For the text-containing cell, return its midpoint in [x, y] coordinate format. 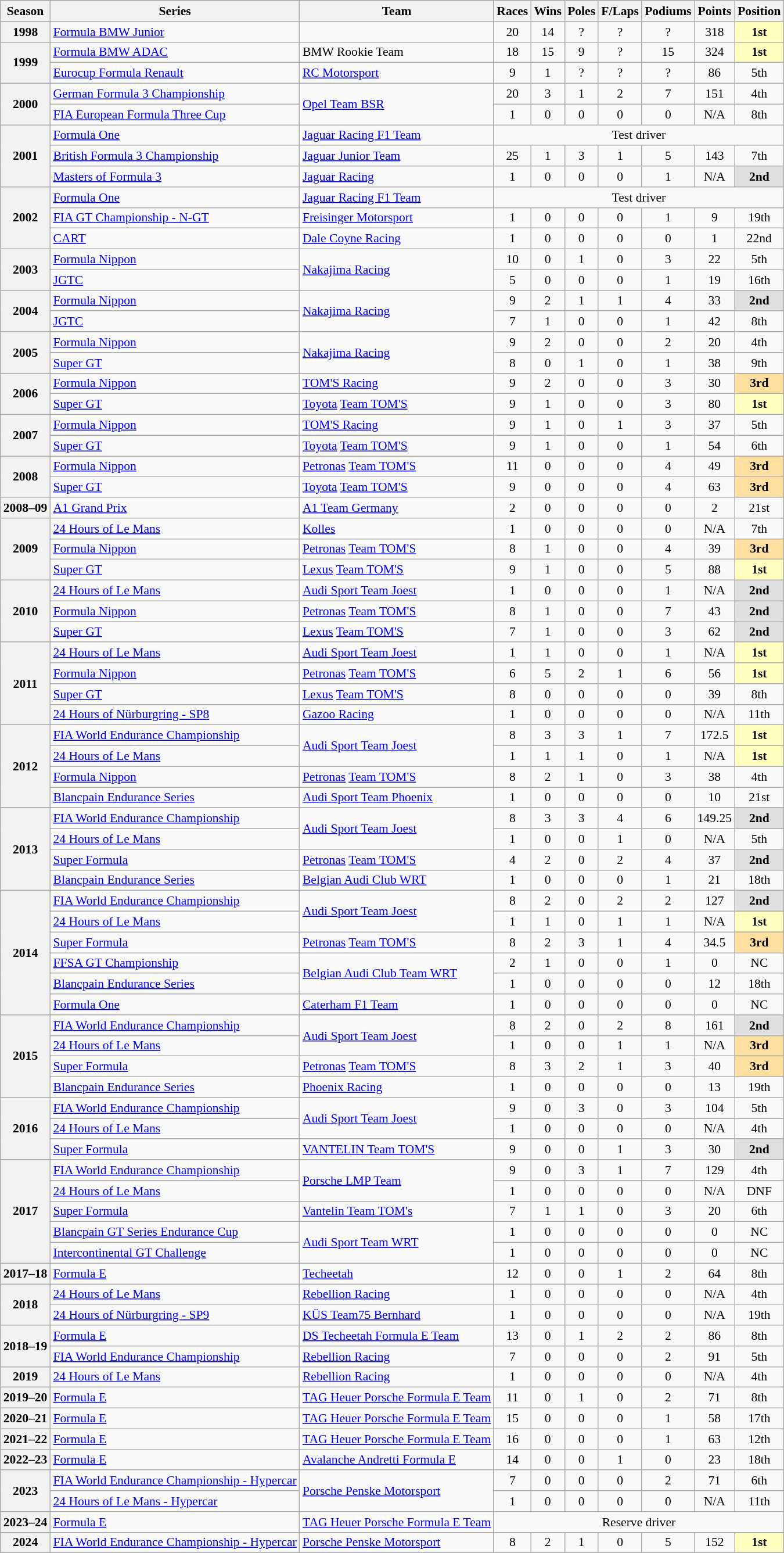
FFSA GT Championship [174, 963]
143 [714, 156]
64 [714, 1274]
40 [714, 1067]
62 [714, 632]
2003 [26, 270]
FIA GT Championship - N-GT [174, 218]
22nd [759, 239]
43 [714, 611]
16 [512, 1439]
80 [714, 404]
Masters of Formula 3 [174, 177]
324 [714, 52]
17th [759, 1419]
Porsche LMP Team [397, 1181]
49 [714, 467]
Formula BMW ADAC [174, 52]
Jaguar Junior Team [397, 156]
2010 [26, 611]
149.25 [714, 819]
2007 [26, 436]
DNF [759, 1191]
16th [759, 280]
VANTELIN Team TOM'S [397, 1150]
318 [714, 32]
2017 [26, 1211]
24 Hours of Nürburgring - SP8 [174, 715]
Jaguar Racing [397, 177]
FIA European Formula Three Cup [174, 114]
Phoenix Racing [397, 1088]
2013 [26, 849]
2001 [26, 156]
2023 [26, 1491]
23 [714, 1460]
2016 [26, 1128]
2024 [26, 1543]
Caterham F1 Team [397, 1005]
24 Hours of Nürburgring - SP9 [174, 1315]
2020–21 [26, 1419]
2015 [26, 1056]
Season [26, 11]
2023–24 [26, 1522]
Eurocup Formula Renault [174, 73]
Audi Sport Team WRT [397, 1242]
33 [714, 301]
2004 [26, 311]
Intercontinental GT Challenge [174, 1253]
Reserve driver [639, 1522]
Blancpain GT Series Endurance Cup [174, 1232]
1999 [26, 63]
42 [714, 322]
Poles [581, 11]
22 [714, 260]
12th [759, 1439]
129 [714, 1170]
2002 [26, 218]
1998 [26, 32]
2006 [26, 394]
18 [512, 52]
Kolles [397, 529]
2019 [26, 1377]
54 [714, 446]
Points [714, 11]
34.5 [714, 942]
A1 Team Germany [397, 508]
German Formula 3 Championship [174, 94]
Gazoo Racing [397, 715]
151 [714, 94]
Vantelin Team TOM's [397, 1211]
2009 [26, 550]
24 Hours of Le Mans - Hypercar [174, 1501]
Techeetah [397, 1274]
2000 [26, 105]
F/Laps [620, 11]
2005 [26, 352]
25 [512, 156]
127 [714, 901]
2018 [26, 1305]
Audi Sport Team Phoenix [397, 798]
Formula BMW Junior [174, 32]
21 [714, 880]
Belgian Audi Club WRT [397, 880]
91 [714, 1357]
9th [759, 363]
Freisinger Motorsport [397, 218]
Dale Coyne Racing [397, 239]
RC Motorsport [397, 73]
Series [174, 11]
58 [714, 1419]
2021–22 [26, 1439]
Position [759, 11]
19 [714, 280]
Avalanche Andretti Formula E [397, 1460]
BMW Rookie Team [397, 52]
2022–23 [26, 1460]
A1 Grand Prix [174, 508]
KÜS Team75 Bernhard [397, 1315]
2014 [26, 953]
2011 [26, 684]
DS Techeetah Formula E Team [397, 1336]
Races [512, 11]
88 [714, 570]
Opel Team BSR [397, 105]
2008–09 [26, 508]
161 [714, 1025]
Podiums [668, 11]
2017–18 [26, 1274]
152 [714, 1543]
2012 [26, 766]
56 [714, 673]
Belgian Audi Club Team WRT [397, 974]
British Formula 3 Championship [174, 156]
2018–19 [26, 1346]
Wins [548, 11]
104 [714, 1108]
CART [174, 239]
2019–20 [26, 1398]
2008 [26, 476]
172.5 [714, 736]
Team [397, 11]
